Return (x, y) of the center of cell containing provided text 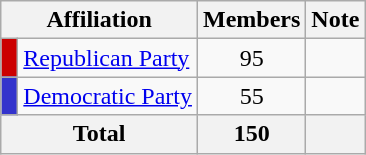
55 (251, 96)
Members (251, 20)
95 (251, 58)
Note (336, 20)
Total (100, 134)
Affiliation (100, 20)
150 (251, 134)
Republican Party (108, 58)
Democratic Party (108, 96)
